Search for the cell housing the specified text and yield its (x, y) center coordinate. 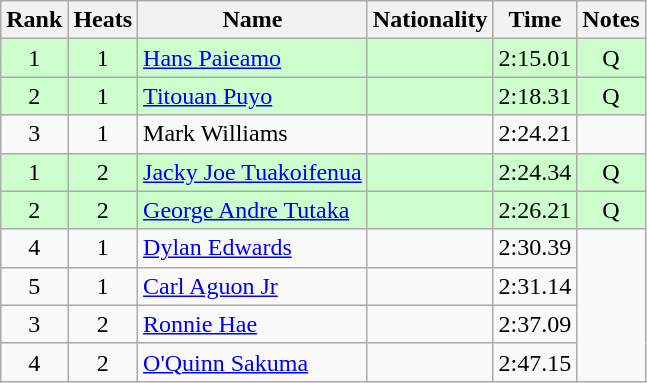
Titouan Puyo (253, 96)
Hans Paieamo (253, 58)
2:30.39 (535, 248)
2:26.21 (535, 210)
2:24.21 (535, 134)
2:15.01 (535, 58)
Mark Williams (253, 134)
Time (535, 20)
Name (253, 20)
Heats (103, 20)
2:18.31 (535, 96)
Jacky Joe Tuakoifenua (253, 172)
Ronnie Hae (253, 324)
O'Quinn Sakuma (253, 362)
2:37.09 (535, 324)
Rank (34, 20)
2:31.14 (535, 286)
2:47.15 (535, 362)
Carl Aguon Jr (253, 286)
2:24.34 (535, 172)
Notes (611, 20)
Nationality (430, 20)
5 (34, 286)
George Andre Tutaka (253, 210)
Dylan Edwards (253, 248)
